Search for the cell housing the specified text and yield its (X, Y) center coordinate. 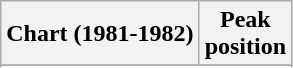
Chart (1981-1982) (100, 34)
Peakposition (245, 34)
